Search for the cell housing the specified text and yield its [X, Y] center coordinate. 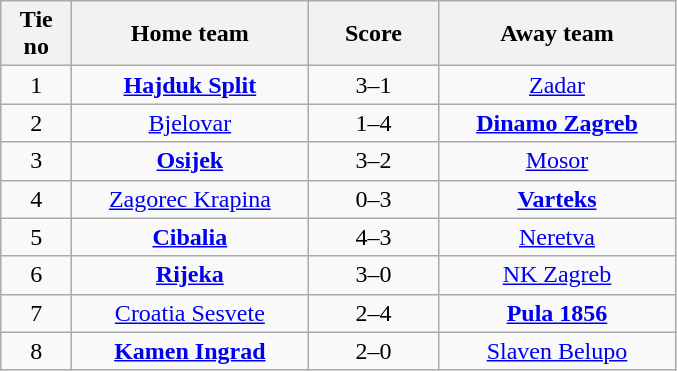
Tie no [36, 34]
Away team [557, 34]
Home team [190, 34]
Croatia Sesvete [190, 313]
Score [374, 34]
Neretva [557, 237]
Varteks [557, 199]
3 [36, 161]
Rijeka [190, 275]
2–4 [374, 313]
Kamen Ingrad [190, 351]
NK Zagreb [557, 275]
1–4 [374, 123]
Osijek [190, 161]
Cibalia [190, 237]
8 [36, 351]
5 [36, 237]
3–1 [374, 85]
2–0 [374, 351]
7 [36, 313]
Mosor [557, 161]
6 [36, 275]
Slaven Belupo [557, 351]
Zagorec Krapina [190, 199]
Hajduk Split [190, 85]
2 [36, 123]
Bjelovar [190, 123]
1 [36, 85]
4–3 [374, 237]
Dinamo Zagreb [557, 123]
Pula 1856 [557, 313]
Zadar [557, 85]
0–3 [374, 199]
4 [36, 199]
3–2 [374, 161]
3–0 [374, 275]
